Output the [x, y] coordinate of the center of the cell containing the given text.  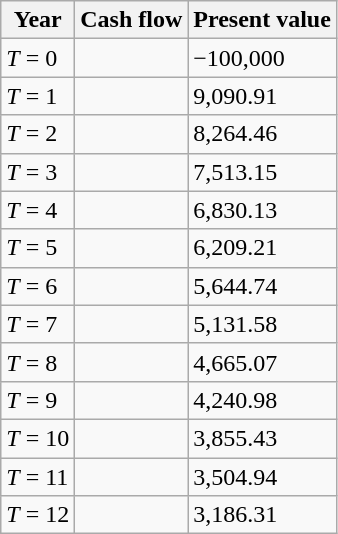
3,186.31 [262, 515]
4,665.07 [262, 362]
7,513.15 [262, 172]
9,090.91 [262, 96]
T = 1 [38, 96]
T = 6 [38, 286]
6,209.21 [262, 248]
T = 2 [38, 134]
T = 7 [38, 324]
8,264.46 [262, 134]
T = 3 [38, 172]
3,504.94 [262, 477]
5,131.58 [262, 324]
4,240.98 [262, 400]
Cash flow [132, 20]
6,830.13 [262, 210]
5,644.74 [262, 286]
T = 4 [38, 210]
T = 5 [38, 248]
T = 11 [38, 477]
Year [38, 20]
Present value [262, 20]
T = 0 [38, 58]
T = 12 [38, 515]
−100,000 [262, 58]
3,855.43 [262, 438]
T = 8 [38, 362]
T = 10 [38, 438]
T = 9 [38, 400]
